Provide the [X, Y] coordinate of the cell's center where the given text is located.  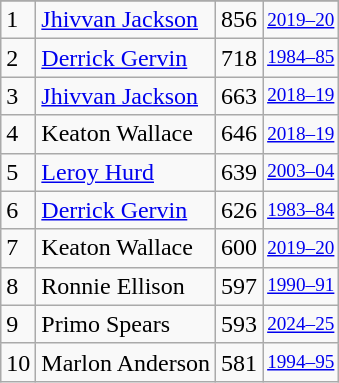
600 [240, 248]
Marlon Anderson [126, 362]
1990–91 [301, 286]
1994–95 [301, 362]
8 [18, 286]
9 [18, 324]
1984–85 [301, 58]
4 [18, 134]
597 [240, 286]
593 [240, 324]
639 [240, 172]
1 [18, 20]
581 [240, 362]
3 [18, 96]
Leroy Hurd [126, 172]
2024–25 [301, 324]
Ronnie Ellison [126, 286]
5 [18, 172]
Primo Spears [126, 324]
856 [240, 20]
7 [18, 248]
646 [240, 134]
626 [240, 210]
718 [240, 58]
6 [18, 210]
2 [18, 58]
1983–84 [301, 210]
2003–04 [301, 172]
10 [18, 362]
663 [240, 96]
